Locate the cell with the specified text and output its [X, Y] center coordinate. 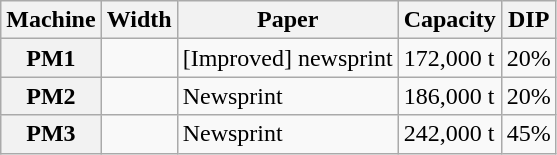
PM3 [51, 134]
Machine [51, 20]
242,000 t [450, 134]
PM1 [51, 58]
Width [139, 20]
45% [528, 134]
DIP [528, 20]
172,000 t [450, 58]
Capacity [450, 20]
186,000 t [450, 96]
PM2 [51, 96]
Paper [288, 20]
[Improved] newsprint [288, 58]
